From the cell containing the given text, extract its center point as [x, y] coordinate. 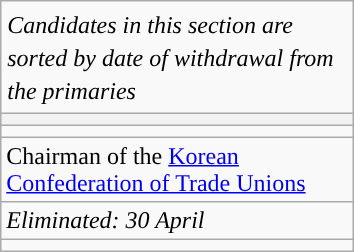
Candidates in this section are sorted by date of withdrawal from the primaries [178, 57]
Eliminated: 30 April [178, 221]
Chairman of the Korean Confederation of Trade Unions [178, 170]
